From the cell containing the given text, extract its center point as (X, Y) coordinate. 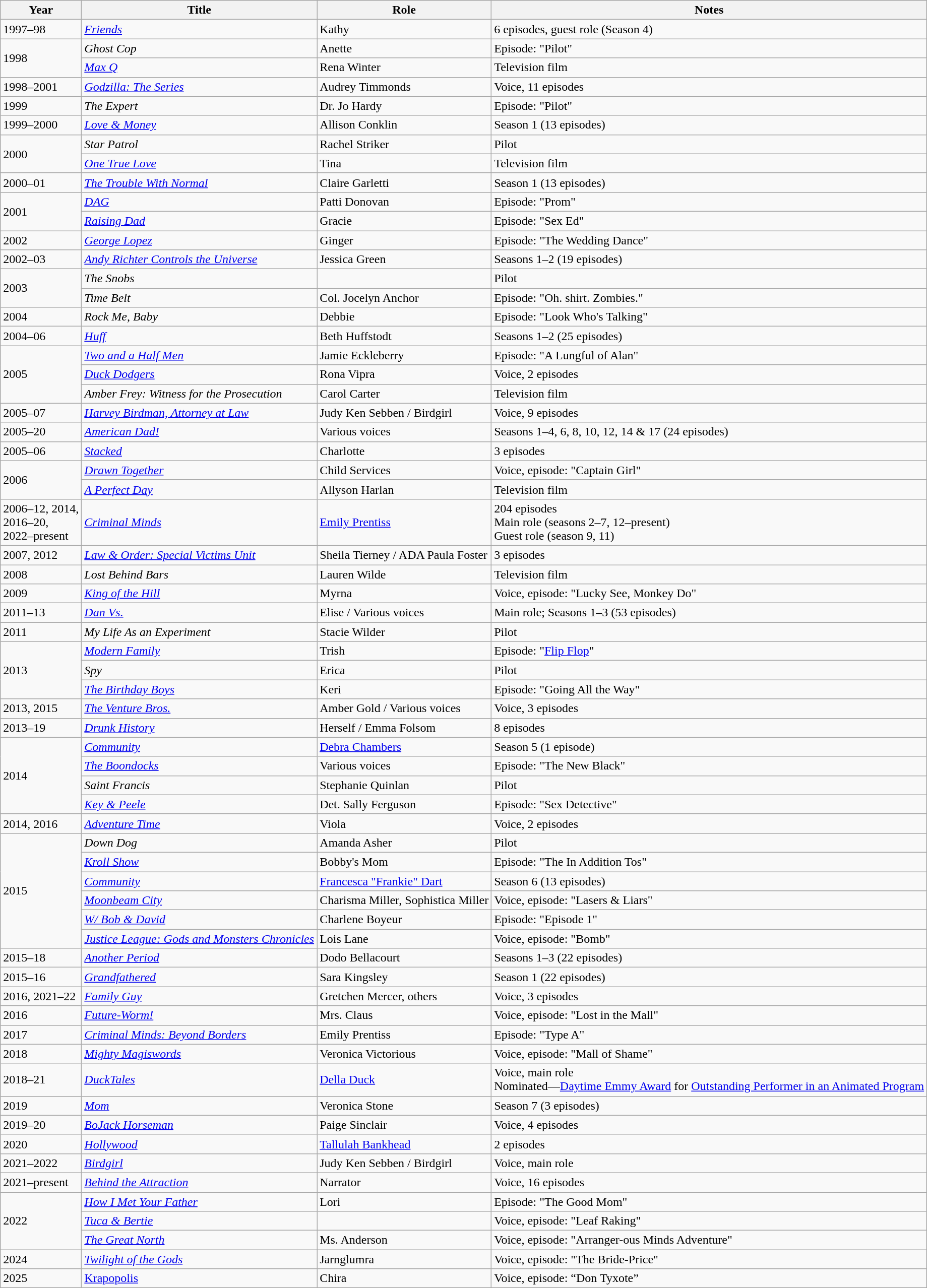
Tina (404, 163)
W/ Bob & David (200, 920)
Sheila Tierney / ADA Paula Foster (404, 555)
Drunk History (200, 728)
Episode: "Episode 1" (709, 920)
Voice, 9 episodes (709, 413)
Amber Frey: Witness for the Prosecution (200, 394)
Herself / Emma Folsom (404, 728)
Lauren Wilde (404, 574)
Krapopolis (200, 1278)
2019–20 (41, 1125)
2005–06 (41, 451)
Mom (200, 1106)
Amanda Asher (404, 843)
Voice, episode: "The Bride-Price" (709, 1259)
Season 1 (22 episodes) (709, 977)
Rachel Striker (404, 144)
2002 (41, 240)
1998–2001 (41, 87)
2018–21 (41, 1079)
Voice, 11 episodes (709, 87)
Spy (200, 670)
Sara Kingsley (404, 977)
2016 (41, 1015)
Elise / Various voices (404, 613)
Hollywood (200, 1144)
Claire Garletti (404, 182)
2013 (41, 670)
2013–19 (41, 728)
2015–16 (41, 977)
A Perfect Day (200, 489)
2001 (41, 211)
Chira (404, 1278)
Saint Francis (200, 785)
Episode: "Oh. shirt. Zombies." (709, 298)
2006 (41, 480)
The Trouble With Normal (200, 182)
2014 (41, 776)
Voice, episode: "Arranger-ous Minds Adventure" (709, 1240)
Allison Conklin (404, 125)
The Venture Bros. (200, 709)
2011–13 (41, 613)
Episode: "The In Addition Tos" (709, 862)
Lost Behind Bars (200, 574)
Dodo Bellacourt (404, 958)
Moonbeam City (200, 900)
2008 (41, 574)
2025 (41, 1278)
Ginger (404, 240)
Voice, episode: "Captain Girl" (709, 470)
Mrs. Claus (404, 1015)
Voice, episode: "Bomb" (709, 939)
Charlene Boyeur (404, 920)
Time Belt (200, 298)
2016, 2021–22 (41, 996)
Season 7 (3 episodes) (709, 1106)
Episode: "Look Who's Talking" (709, 317)
Stephanie Quinlan (404, 785)
Modern Family (200, 651)
The Snobs (200, 279)
Episode: "Prom" (709, 202)
Allyson Harlan (404, 489)
2022 (41, 1221)
Birdgirl (200, 1163)
Child Services (404, 470)
Stacie Wilder (404, 632)
Anette (404, 48)
Drawn Together (200, 470)
Seasons 1–3 (22 episodes) (709, 958)
Max Q (200, 68)
Andy Richter Controls the Universe (200, 260)
2 episodes (709, 1144)
Trish (404, 651)
American Dad! (200, 432)
Huff (200, 336)
2004–06 (41, 336)
King of the Hill (200, 594)
Myrna (404, 594)
The Boondocks (200, 766)
Voice, main role Nominated—Daytime Emmy Award for Outstanding Performer in an Animated Program (709, 1079)
2005 (41, 374)
Ms. Anderson (404, 1240)
Ghost Cop (200, 48)
Rona Vipra (404, 374)
Tuca & Bertie (200, 1221)
Kathy (404, 29)
Debbie (404, 317)
Veronica Victorious (404, 1054)
Stacked (200, 451)
2024 (41, 1259)
Role (404, 10)
Keri (404, 689)
One True Love (200, 163)
Voice, 4 episodes (709, 1125)
Jessica Green (404, 260)
Veronica Stone (404, 1106)
Law & Order: Special Victims Unit (200, 555)
The Great North (200, 1240)
2003 (41, 288)
2014, 2016 (41, 823)
Adventure Time (200, 823)
Two and a Half Men (200, 355)
Voice, episode: "Lucky See, Monkey Do" (709, 594)
How I Met Your Father (200, 1202)
Godzilla: The Series (200, 87)
Raising Dad (200, 221)
Francesca "Frankie" Dart (404, 881)
Another Period (200, 958)
6 episodes, guest role (Season 4) (709, 29)
Episode: "Type A" (709, 1035)
Main role; Seasons 1–3 (53 episodes) (709, 613)
2018 (41, 1054)
Carol Carter (404, 394)
Kroll Show (200, 862)
Love & Money (200, 125)
Episode: "The Good Mom" (709, 1202)
2007, 2012 (41, 555)
Key & Peele (200, 804)
Episode: "The New Black" (709, 766)
Twilight of the Gods (200, 1259)
Dr. Jo Hardy (404, 106)
2013, 2015 (41, 709)
Harvey Birdman, Attorney at Law (200, 413)
204 episodes Main role (seasons 2–7, 12–present)Guest role (season 9, 11) (709, 522)
Amber Gold / Various voices (404, 709)
2004 (41, 317)
Voice, episode: "Leaf Raking" (709, 1221)
2015–18 (41, 958)
Charlotte (404, 451)
Dan Vs. (200, 613)
Beth Huffstodt (404, 336)
Paige Sinclair (404, 1125)
1997–98 (41, 29)
1998 (41, 58)
Charisma Miller, Sophistica Miller (404, 900)
DuckTales (200, 1079)
Tallulah Bankhead (404, 1144)
2005–20 (41, 432)
Notes (709, 10)
Det. Sally Ferguson (404, 804)
Debra Chambers (404, 747)
Lori (404, 1202)
2017 (41, 1035)
Voice, 16 episodes (709, 1182)
Star Patrol (200, 144)
1999 (41, 106)
Jarnglumra (404, 1259)
Episode: "Sex Ed" (709, 221)
2006–12, 2014,2016–20,2022–present (41, 522)
Viola (404, 823)
Rena Winter (404, 68)
DAG (200, 202)
BoJack Horseman (200, 1125)
2015 (41, 890)
Lois Lane (404, 939)
Narrator (404, 1182)
2021–2022 (41, 1163)
Friends (200, 29)
2002–03 (41, 260)
Season 6 (13 episodes) (709, 881)
Voice, episode: "Lost in the Mall" (709, 1015)
Patti Donovan (404, 202)
Della Duck (404, 1079)
Title (200, 10)
Seasons 1–2 (25 episodes) (709, 336)
8 episodes (709, 728)
Year (41, 10)
Criminal Minds: Beyond Borders (200, 1035)
Gretchen Mercer, others (404, 996)
2011 (41, 632)
Seasons 1–2 (19 episodes) (709, 260)
2009 (41, 594)
Seasons 1–4, 6, 8, 10, 12, 14 & 17 (24 episodes) (709, 432)
Episode: "The Wedding Dance" (709, 240)
Episode: "Going All the Way" (709, 689)
Criminal Minds (200, 522)
Grandfathered (200, 977)
Future-Worm! (200, 1015)
Behind the Attraction (200, 1182)
Duck Dodgers (200, 374)
Season 5 (1 episode) (709, 747)
Episode: "Flip Flop" (709, 651)
2000–01 (41, 182)
The Expert (200, 106)
Voice, episode: “Don Tyxote” (709, 1278)
2020 (41, 1144)
Episode: "A Lungful of Alan" (709, 355)
Jamie Eckleberry (404, 355)
Voice, main role (709, 1163)
Justice League: Gods and Monsters Chronicles (200, 939)
Gracie (404, 221)
Voice, episode: "Lasers & Liars" (709, 900)
Bobby's Mom (404, 862)
Episode: "Sex Detective" (709, 804)
Down Dog (200, 843)
The Birthday Boys (200, 689)
2000 (41, 154)
2005–07 (41, 413)
Audrey Timmonds (404, 87)
1999–2000 (41, 125)
My Life As an Experiment (200, 632)
George Lopez (200, 240)
Family Guy (200, 996)
Voice, episode: "Mall of Shame" (709, 1054)
Mighty Magiswords (200, 1054)
Rock Me, Baby (200, 317)
2019 (41, 1106)
2021–present (41, 1182)
Erica (404, 670)
Col. Jocelyn Anchor (404, 298)
